Output the [X, Y] coordinate of the center of the cell containing the given text.  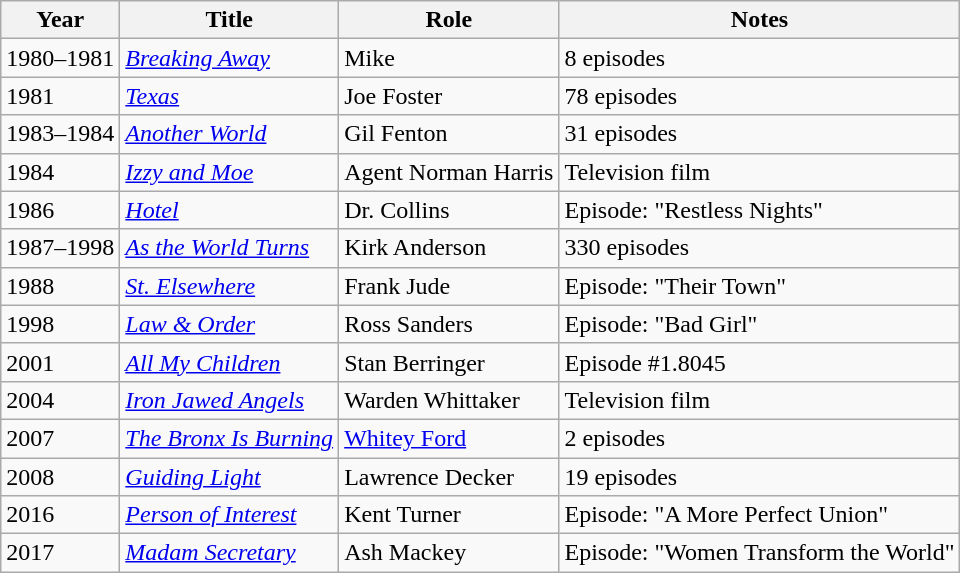
Lawrence Decker [449, 477]
Title [230, 20]
St. Elsewhere [230, 286]
Episode: "Women Transform the World" [760, 553]
Year [60, 20]
Gil Fenton [449, 134]
Episode: "Bad Girl" [760, 324]
Person of Interest [230, 515]
1998 [60, 324]
8 episodes [760, 58]
Stan Berringer [449, 362]
2008 [60, 477]
Izzy and Moe [230, 172]
2007 [60, 438]
Iron Jawed Angels [230, 400]
1984 [60, 172]
Warden Whittaker [449, 400]
1983–1984 [60, 134]
The Bronx Is Burning [230, 438]
19 episodes [760, 477]
Episode #1.8045 [760, 362]
Notes [760, 20]
Kirk Anderson [449, 248]
1980–1981 [60, 58]
2004 [60, 400]
Dr. Collins [449, 210]
1987–1998 [60, 248]
1988 [60, 286]
1981 [60, 96]
2001 [60, 362]
Breaking Away [230, 58]
All My Children [230, 362]
2 episodes [760, 438]
2017 [60, 553]
Episode: "Restless Nights" [760, 210]
Law & Order [230, 324]
78 episodes [760, 96]
Kent Turner [449, 515]
Joe Foster [449, 96]
Another World [230, 134]
Ash Mackey [449, 553]
Frank Jude [449, 286]
Whitey Ford [449, 438]
Mike [449, 58]
Episode: "A More Perfect Union" [760, 515]
1986 [60, 210]
Guiding Light [230, 477]
Madam Secretary [230, 553]
Texas [230, 96]
2016 [60, 515]
Agent Norman Harris [449, 172]
Hotel [230, 210]
Role [449, 20]
Episode: "Their Town" [760, 286]
31 episodes [760, 134]
330 episodes [760, 248]
As the World Turns [230, 248]
Ross Sanders [449, 324]
